For the text-containing cell, return its midpoint in (X, Y) coordinate format. 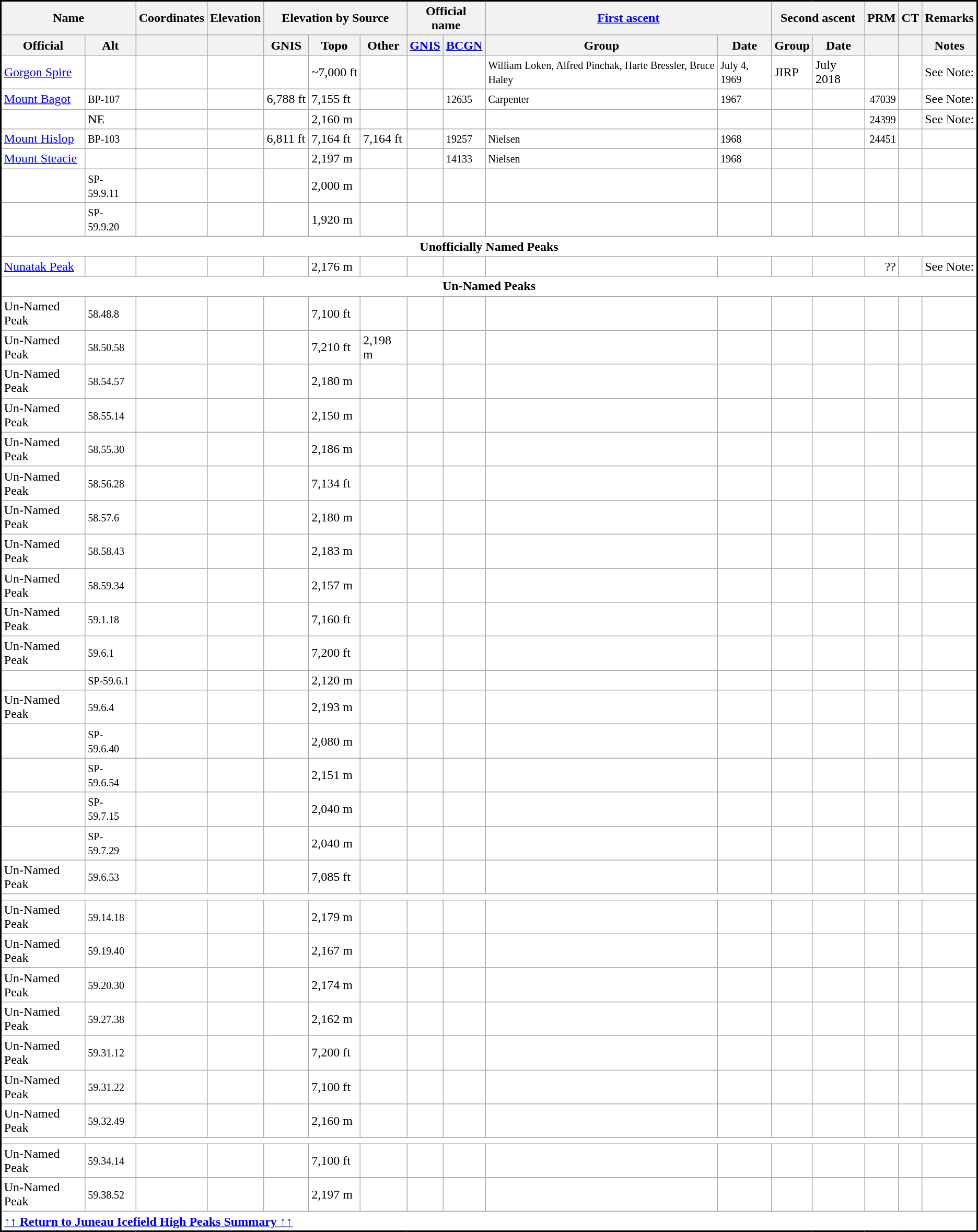
7,155 ft (334, 99)
Topo (334, 45)
Alt (111, 45)
2,000 m (334, 186)
SP-59.7.29 (111, 843)
59.1.18 (111, 620)
24399 (882, 119)
Elevation (236, 18)
2,179 m (334, 916)
SP-59.9.20 (111, 219)
59.14.18 (111, 916)
58.58.43 (111, 551)
58.57.6 (111, 517)
1967 (745, 99)
JIRP (792, 72)
July 4, 1969 (745, 72)
24451 (882, 139)
6,811 ft (286, 139)
NE (111, 119)
14133 (464, 159)
6,788 ft (286, 99)
58.48.8 (111, 313)
Nunatak Peak (43, 266)
2,151 m (334, 775)
2,120 m (334, 680)
59.34.14 (111, 1161)
William Loken, Alfred Pinchak, Harte Bressler, Bruce Haley (602, 72)
58.55.30 (111, 449)
PRM (882, 18)
58.55.14 (111, 415)
2,167 m (334, 951)
Other (383, 45)
59.6.53 (111, 877)
CT (910, 18)
59.20.30 (111, 984)
~7,000 ft (334, 72)
SP-59.6.54 (111, 775)
2,183 m (334, 551)
SP-59.6.1 (111, 680)
59.31.12 (111, 1052)
2,162 m (334, 1019)
Official name (446, 18)
59.19.40 (111, 951)
Notes (950, 45)
1,920 m (334, 219)
First ascent (628, 18)
59.6.1 (111, 653)
SP-59.9.11 (111, 186)
2,176 m (334, 266)
2,157 m (334, 585)
2,198 m (383, 347)
59.31.22 (111, 1087)
Mount Hislop (43, 139)
59.38.52 (111, 1194)
?? (882, 266)
BCGN (464, 45)
Carpenter (602, 99)
59.27.38 (111, 1019)
7,085 ft (334, 877)
19257 (464, 139)
Coordinates (171, 18)
Mount Steacie (43, 159)
7,210 ft (334, 347)
2,150 m (334, 415)
2,080 m (334, 741)
12635 (464, 99)
Mount Bagot (43, 99)
7,160 ft (334, 620)
58.50.58 (111, 347)
Unofficially Named Peaks (489, 247)
↑↑ Return to Juneau Icefield High Peaks Summary ↑↑ (489, 1222)
BP-107 (111, 99)
Gorgon Spire (43, 72)
58.59.34 (111, 585)
July 2018 (838, 72)
58.54.57 (111, 381)
2,186 m (334, 449)
Remarks (950, 18)
2,174 m (334, 984)
Elevation by Source (335, 18)
SP-59.6.40 (111, 741)
58.56.28 (111, 483)
Official (43, 45)
59.32.49 (111, 1121)
59.6.4 (111, 707)
Un-Named Peaks (489, 286)
2,193 m (334, 707)
BP-103 (111, 139)
SP-59.7.15 (111, 809)
47039 (882, 99)
Second ascent (818, 18)
7,134 ft (334, 483)
Name (69, 18)
